Identify which cell holds the provided text, then report its [x, y] central coordinate. 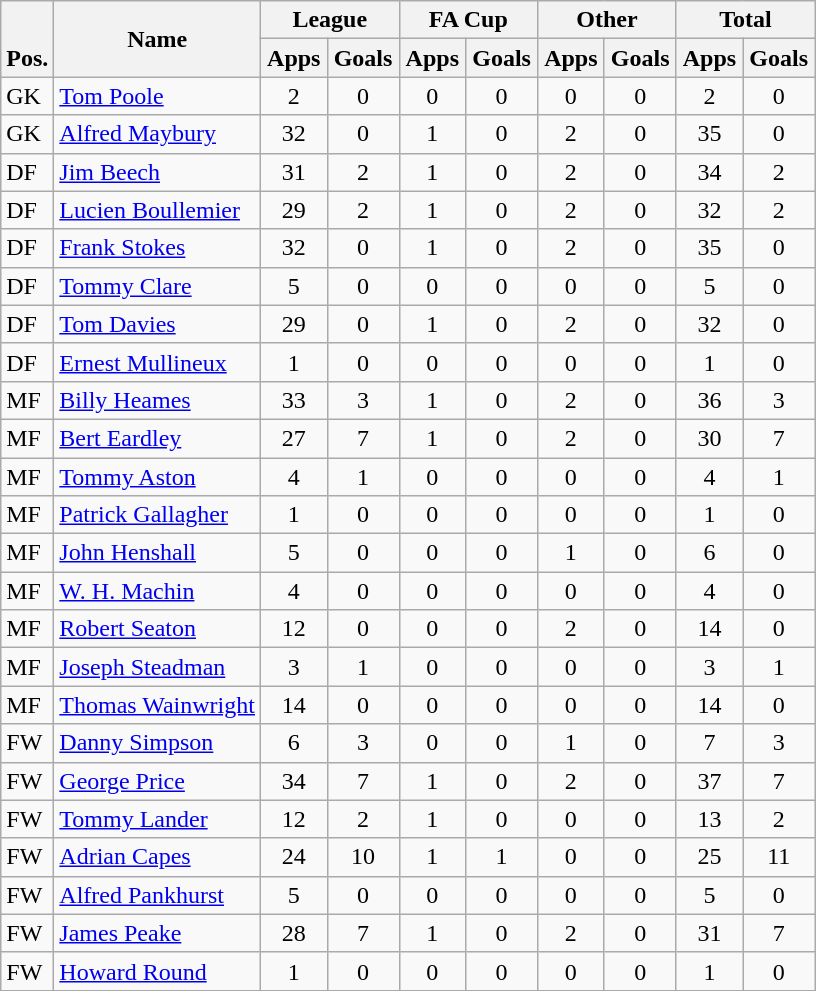
25 [710, 857]
Other [608, 20]
Howard Round [158, 971]
Alfred Maybury [158, 134]
John Henshall [158, 553]
W. H. Machin [158, 591]
League [330, 20]
30 [710, 438]
Tom Poole [158, 96]
37 [710, 781]
Bert Eardley [158, 438]
George Price [158, 781]
Robert Seaton [158, 629]
11 [779, 857]
Tommy Lander [158, 819]
Joseph Steadman [158, 667]
James Peake [158, 933]
Adrian Capes [158, 857]
28 [294, 933]
Alfred Pankhurst [158, 895]
Frank Stokes [158, 248]
Tommy Aston [158, 477]
27 [294, 438]
Pos. [28, 39]
13 [710, 819]
Billy Heames [158, 400]
Ernest Mullineux [158, 362]
24 [294, 857]
Tommy Clare [158, 286]
Danny Simpson [158, 743]
36 [710, 400]
Patrick Gallagher [158, 515]
Tom Davies [158, 324]
Name [158, 39]
Thomas Wainwright [158, 705]
Jim Beech [158, 172]
33 [294, 400]
Lucien Boullemier [158, 210]
Total [746, 20]
10 [363, 857]
FA Cup [468, 20]
